From the cell containing the given text, extract its center point as (x, y) coordinate. 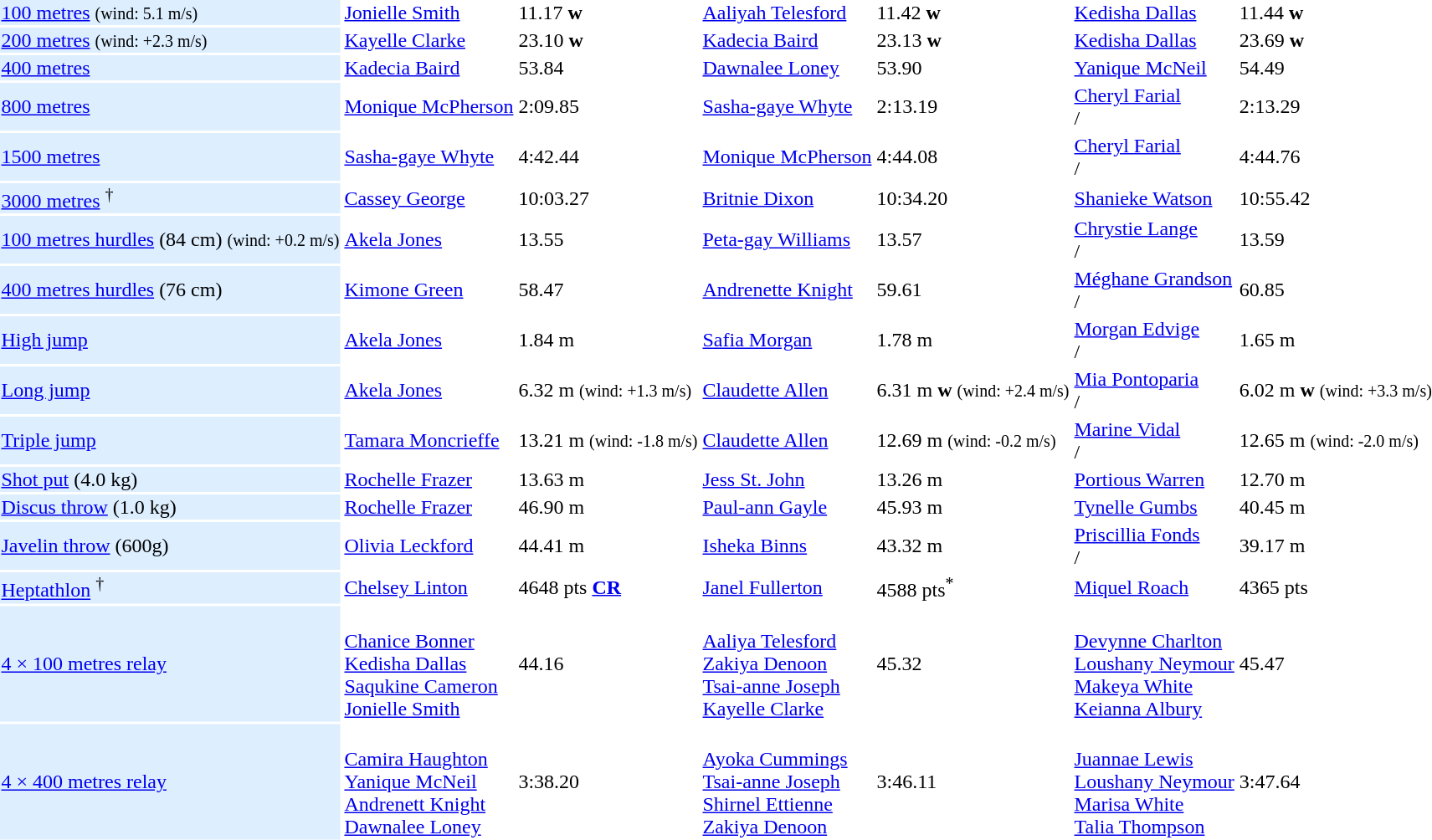
Kayelle Clarke (429, 40)
100 metres (wind: 5.1 m/s) (171, 13)
45.93 m (973, 507)
Safia Morgan (787, 340)
Marine Vidal / (1154, 440)
Paul-ann Gayle (787, 507)
1.84 m (608, 340)
Heptathlon † (171, 587)
10:03.27 (608, 198)
2:09.85 (608, 107)
43.32 m (973, 545)
Janel Fullerton (787, 587)
6.32 m (wind: +1.3 m/s) (608, 390)
Britnie Dixon (787, 198)
High jump (171, 340)
4:42.44 (608, 157)
Andrenette Knight (787, 289)
Jonielle Smith (429, 13)
Juannae Lewis Loushany Neymour Marisa White Talia Thompson (1154, 781)
Aaliyah Telesford (787, 13)
3:46.11 (973, 781)
Javelin throw (600g) (171, 545)
Jess St. John (787, 479)
45.32 (973, 663)
Morgan Edvige / (1154, 340)
Priscillia Fonds / (1154, 545)
4588 pts* (973, 587)
Yanique McNeil (1154, 68)
100 metres hurdles (84 cm) (wind: +0.2 m/s) (171, 239)
13.21 m (wind: -1.8 m/s) (608, 440)
10:34.20 (973, 198)
46.90 m (608, 507)
58.47 (608, 289)
Discus throw (1.0 kg) (171, 507)
Dawnalee Loney (787, 68)
4:44.08 (973, 157)
1.78 m (973, 340)
400 metres (171, 68)
Devynne Charlton Loushany Neymour Makeya White Keianna Albury (1154, 663)
59.61 (973, 289)
Chrystie Lange / (1154, 239)
400 metres hurdles (76 cm) (171, 289)
Camira Haughton Yanique McNeil Andrenett Knight Dawnalee Loney (429, 781)
Isheka Binns (787, 545)
Triple jump (171, 440)
Miquel Roach (1154, 587)
4 × 100 metres relay (171, 663)
Kimone Green (429, 289)
23.10 w (608, 40)
13.63 m (608, 479)
3000 metres † (171, 198)
Tynelle Gumbs (1154, 507)
Tamara Moncrieffe (429, 440)
13.57 (973, 239)
6.31 m w (wind: +2.4 m/s) (973, 390)
2:13.19 (973, 107)
Cassey George (429, 198)
Chanice Bonner Kedisha Dallas Saqukine Cameron Jonielle Smith (429, 663)
Méghane Grandson / (1154, 289)
11.42 w (973, 13)
800 metres (171, 107)
44.16 (608, 663)
44.41 m (608, 545)
11.17 w (608, 13)
Long jump (171, 390)
4648 pts CR (608, 587)
Aaliya Telesford Zakiya Denoon Tsai-anne Joseph Kayelle Clarke (787, 663)
3:38.20 (608, 781)
53.90 (973, 68)
Shanieke Watson (1154, 198)
1500 metres (171, 157)
Ayoka Cummings Tsai-anne Joseph Shirnel Ettienne Zakiya Denoon (787, 781)
Shot put (4.0 kg) (171, 479)
23.13 w (973, 40)
Mia Pontoparia / (1154, 390)
Peta-gay Williams (787, 239)
Olivia Leckford (429, 545)
12.69 m (wind: -0.2 m/s) (973, 440)
Chelsey Linton (429, 587)
200 metres (wind: +2.3 m/s) (171, 40)
Portious Warren (1154, 479)
13.26 m (973, 479)
4 × 400 metres relay (171, 781)
53.84 (608, 68)
13.55 (608, 239)
